Find where the given text appears and provide that cell's center as [x, y] coordinate. 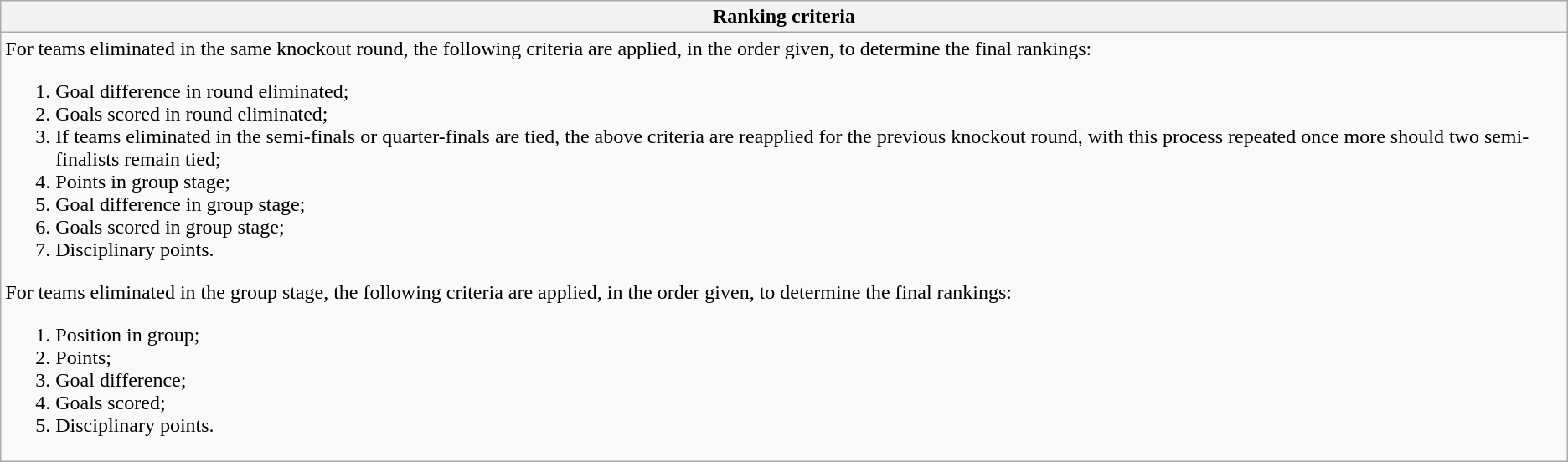
Ranking criteria [784, 17]
